Find where the given text appears and provide that cell's center as (X, Y) coordinate. 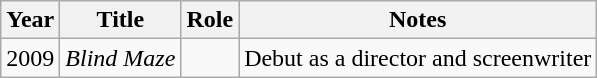
Debut as a director and screenwriter (418, 58)
Year (30, 20)
2009 (30, 58)
Blind Maze (120, 58)
Role (210, 20)
Notes (418, 20)
Title (120, 20)
